Pinpoint the cell where the given text exists, returning its (X, Y) midpoint coordinate. 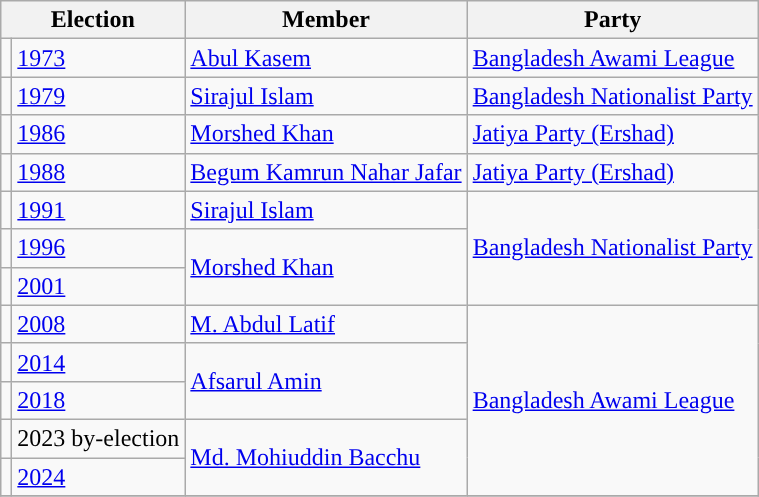
2014 (98, 362)
Md. Mohiuddin Bacchu (326, 457)
1973 (98, 58)
1986 (98, 134)
2018 (98, 400)
1979 (98, 96)
M. Abdul Latif (326, 324)
1988 (98, 172)
1991 (98, 210)
1996 (98, 248)
2001 (98, 286)
Abul Kasem (326, 58)
Afsarul Amin (326, 381)
2008 (98, 324)
2024 (98, 477)
Begum Kamrun Nahar Jafar (326, 172)
2023 by-election (98, 438)
Member (326, 20)
Election (93, 20)
Party (612, 20)
